Find where the given text appears and provide that cell's center as (x, y) coordinate. 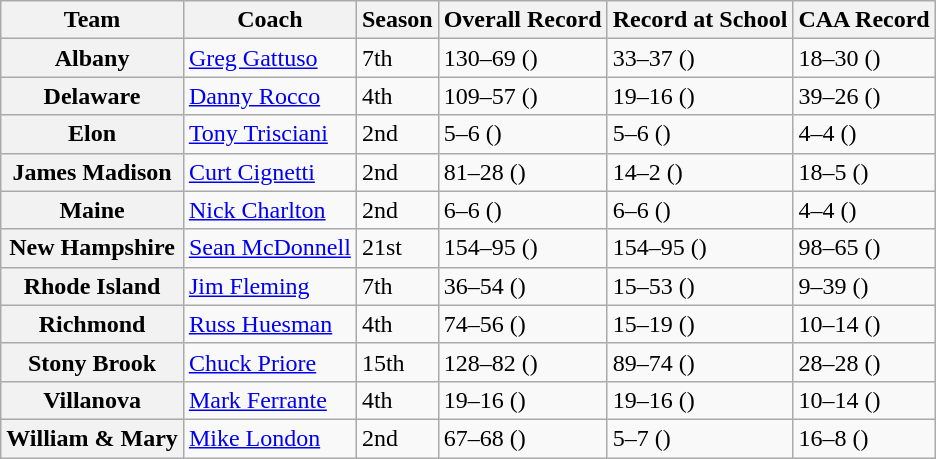
21st (397, 248)
39–26 () (864, 96)
18–30 () (864, 58)
33–37 () (700, 58)
Maine (92, 210)
Rhode Island (92, 286)
5–7 () (700, 438)
James Madison (92, 172)
New Hampshire (92, 248)
Sean McDonnell (270, 248)
Richmond (92, 324)
16–8 () (864, 438)
Curt Cignetti (270, 172)
Chuck Priore (270, 362)
15th (397, 362)
Overall Record (522, 20)
67–68 () (522, 438)
130–69 () (522, 58)
28–28 () (864, 362)
Greg Gattuso (270, 58)
Russ Huesman (270, 324)
74–56 () (522, 324)
Danny Rocco (270, 96)
Jim Fleming (270, 286)
William & Mary (92, 438)
9–39 () (864, 286)
89–74 () (700, 362)
Delaware (92, 96)
Nick Charlton (270, 210)
15–19 () (700, 324)
Albany (92, 58)
15–53 () (700, 286)
18–5 () (864, 172)
81–28 () (522, 172)
14–2 () (700, 172)
Villanova (92, 400)
128–82 () (522, 362)
Tony Trisciani (270, 134)
Mark Ferrante (270, 400)
36–54 () (522, 286)
98–65 () (864, 248)
Record at School (700, 20)
Coach (270, 20)
Mike London (270, 438)
Stony Brook (92, 362)
Elon (92, 134)
CAA Record (864, 20)
Season (397, 20)
109–57 () (522, 96)
Team (92, 20)
